Scan for the cell matching the given text and deliver its (X, Y) coordinate at center. 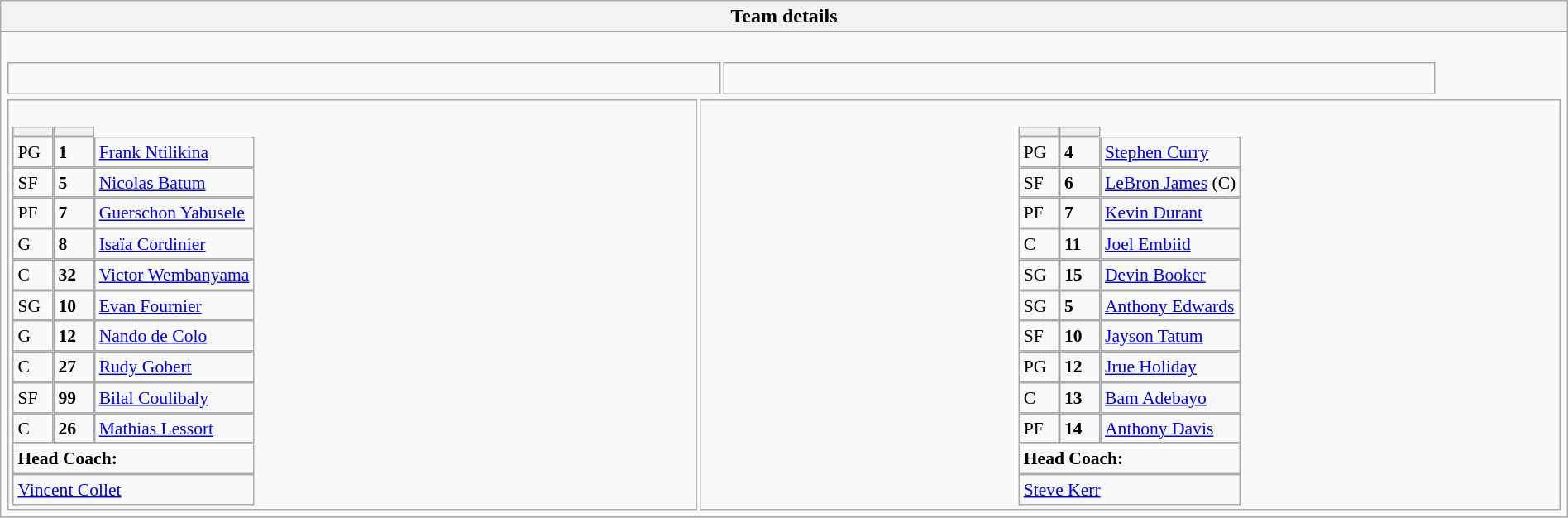
Frank Ntilikina (174, 152)
6 (1080, 182)
15 (1080, 275)
26 (74, 429)
99 (74, 397)
13 (1080, 397)
8 (74, 243)
32 (74, 275)
Team details (784, 17)
Jrue Holiday (1170, 367)
27 (74, 367)
Jayson Tatum (1170, 336)
4 (1080, 152)
Bam Adebayo (1170, 397)
Vincent Collet (134, 490)
Victor Wembanyama (174, 275)
Joel Embiid (1170, 243)
Steve Kerr (1130, 490)
Mathias Lessort (174, 429)
Anthony Edwards (1170, 305)
Anthony Davis (1170, 429)
Stephen Curry (1170, 152)
1 (74, 152)
Nando de Colo (174, 336)
Nicolas Batum (174, 182)
Devin Booker (1170, 275)
Evan Fournier (174, 305)
14 (1080, 429)
Rudy Gobert (174, 367)
11 (1080, 243)
Guerschon Yabusele (174, 213)
LeBron James (C) (1170, 182)
Kevin Durant (1170, 213)
Bilal Coulibaly (174, 397)
Isaïa Cordinier (174, 243)
